Capture the cell that displays the provided text and extract its (X, Y) central coordinate. 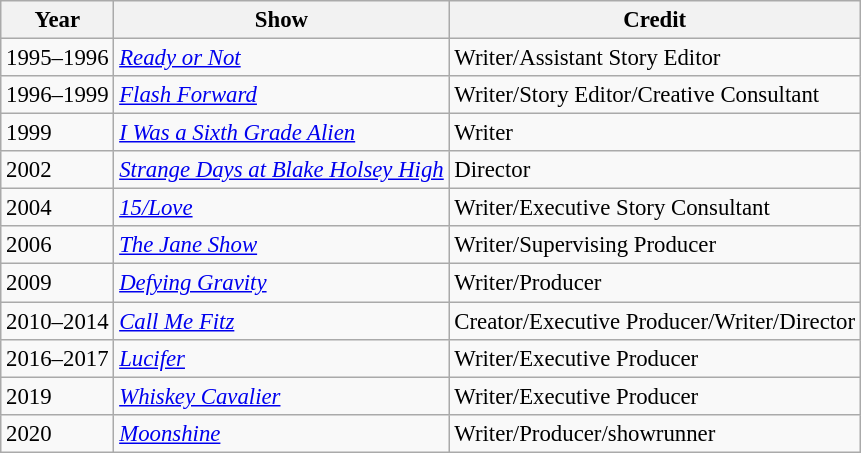
The Jane Show (282, 245)
2009 (58, 283)
Writer/Supervising Producer (654, 245)
Writer/Executive Story Consultant (654, 208)
Strange Days at Blake Holsey High (282, 170)
Director (654, 170)
I Was a Sixth Grade Alien (282, 133)
1995–1996 (58, 58)
2010–2014 (58, 321)
2020 (58, 433)
Whiskey Cavalier (282, 396)
15/Love (282, 208)
2006 (58, 245)
Moonshine (282, 433)
Creator/Executive Producer/Writer/Director (654, 321)
2019 (58, 396)
Credit (654, 20)
Writer/Assistant Story Editor (654, 58)
Lucifer (282, 358)
Writer/Producer (654, 283)
2002 (58, 170)
Writer (654, 133)
Ready or Not (282, 58)
Writer/Producer/showrunner (654, 433)
Writer/Story Editor/Creative Consultant (654, 95)
Flash Forward (282, 95)
2016–2017 (58, 358)
Show (282, 20)
2004 (58, 208)
Year (58, 20)
1999 (58, 133)
Call Me Fitz (282, 321)
1996–1999 (58, 95)
Defying Gravity (282, 283)
